Capture the cell that displays the provided text and extract its (x, y) central coordinate. 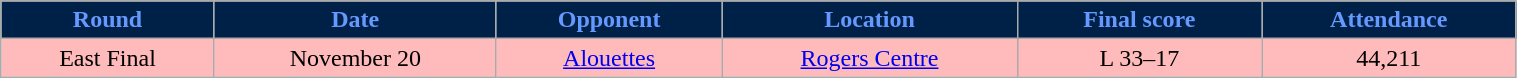
Alouettes (608, 58)
Location (870, 20)
Round (108, 20)
November 20 (355, 58)
Date (355, 20)
L 33–17 (1139, 58)
East Final (108, 58)
Opponent (608, 20)
Final score (1139, 20)
Attendance (1390, 20)
44,211 (1390, 58)
Rogers Centre (870, 58)
